Provide the (X, Y) coordinate of the cell's center where the given text is located.  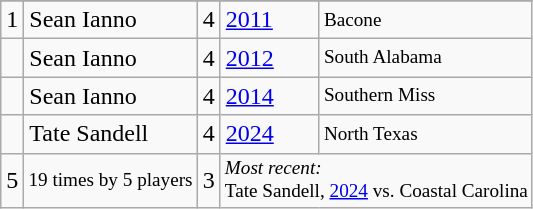
3 (208, 180)
5 (12, 180)
1 (12, 20)
Southern Miss (426, 96)
2024 (270, 134)
South Alabama (426, 58)
Tate Sandell (110, 134)
Bacone (426, 20)
Most recent:Tate Sandell, 2024 vs. Coastal Carolina (376, 180)
2011 (270, 20)
North Texas (426, 134)
2012 (270, 58)
2014 (270, 96)
19 times by 5 players (110, 180)
